Provide the [x, y] coordinate of the cell's center where the given text is located.  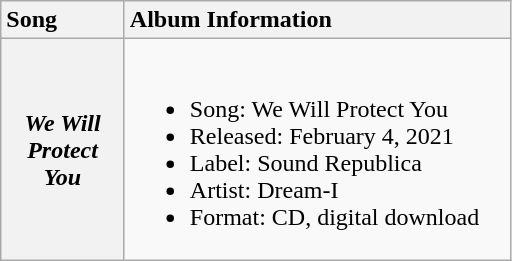
Song: We Will Protect YouReleased: February 4, 2021Label: Sound RepublicaArtist: Dream-IFormat: CD, digital download [317, 150]
Album Information [317, 20]
Song [63, 20]
We Will Protect You [63, 150]
